Determine the [X, Y] coordinate at the center of the cell enclosing the given text.  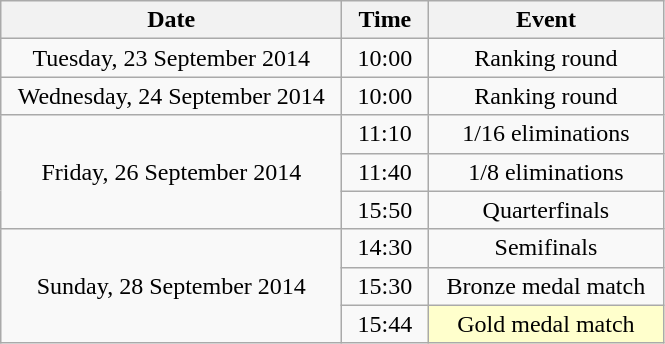
14:30 [385, 248]
15:30 [385, 286]
Tuesday, 23 September 2014 [172, 58]
Friday, 26 September 2014 [172, 172]
Sunday, 28 September 2014 [172, 286]
11:40 [385, 172]
Bronze medal match [546, 286]
Semifinals [546, 248]
1/8 eliminations [546, 172]
Quarterfinals [546, 210]
Gold medal match [546, 324]
Event [546, 20]
15:50 [385, 210]
Wednesday, 24 September 2014 [172, 96]
11:10 [385, 134]
Time [385, 20]
Date [172, 20]
15:44 [385, 324]
1/16 eliminations [546, 134]
